Search for the cell housing the specified text and yield its [x, y] center coordinate. 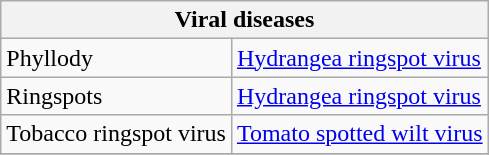
Tomato spotted wilt virus [360, 134]
Ringspots [116, 96]
Phyllody [116, 58]
Viral diseases [244, 20]
Tobacco ringspot virus [116, 134]
